Find where the given text appears and provide that cell's center as [x, y] coordinate. 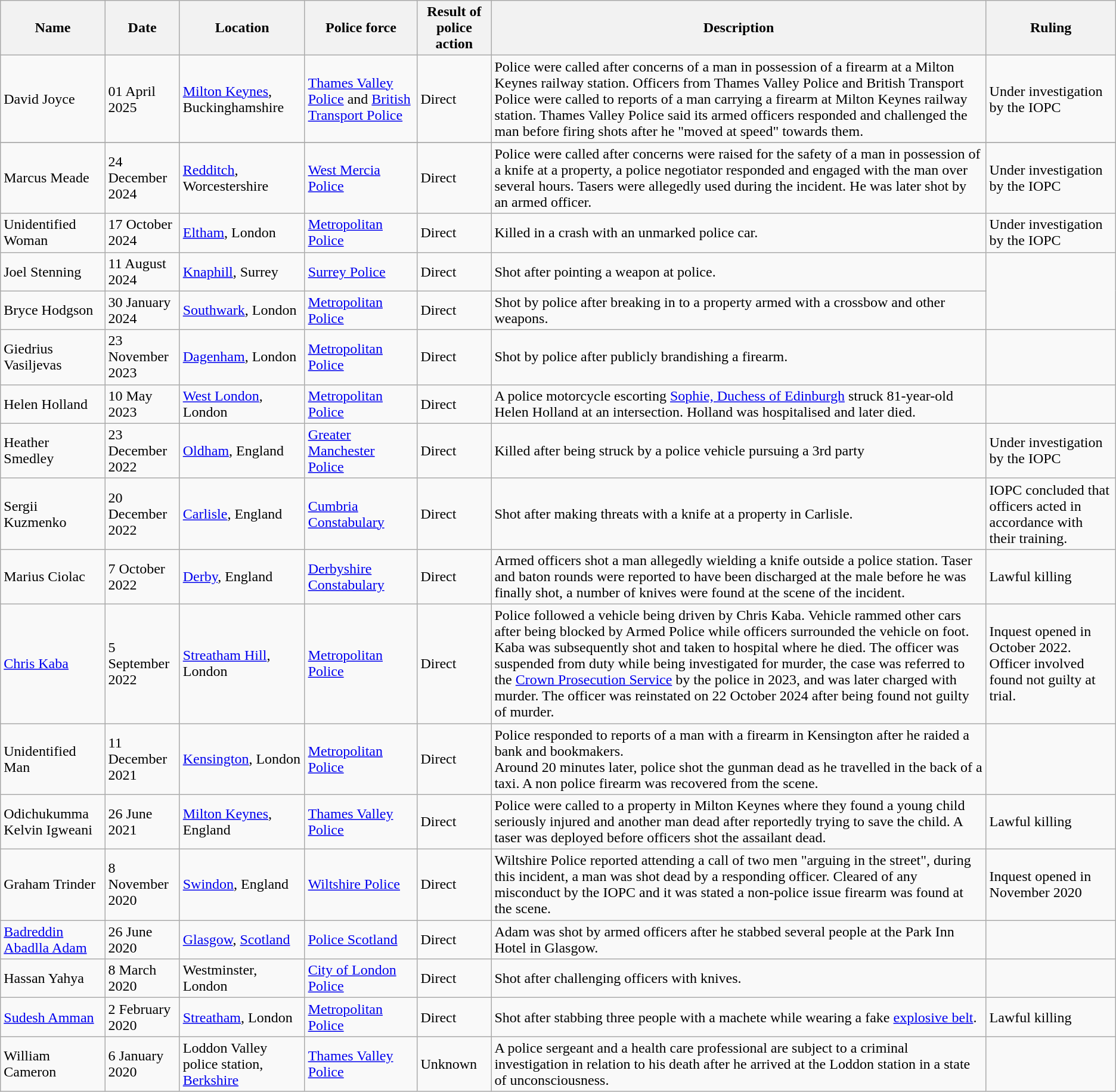
West Mercia Police [361, 178]
Southwark, London [242, 310]
Shot after challenging officers with knives. [739, 979]
Shot after pointing a weapon at police. [739, 272]
Milton Keynes, Buckinghamshire [242, 99]
20 December 2022 [142, 514]
Streatham, London [242, 1017]
Police Scotland [361, 939]
Sudesh Amman [52, 1017]
Joel Stenning [52, 272]
IOPC concluded that officers acted in accordance with their training. [1050, 514]
Knaphill, Surrey [242, 272]
Marcus Meade [52, 178]
Derby, England [242, 576]
Shot after making threats with a knife at a property in Carlisle. [739, 514]
Graham Trinder [52, 885]
Killed after being struck by a police vehicle pursuing a 3rd party [739, 451]
Location [242, 28]
Dagenham, London [242, 357]
Adam was shot by armed officers after he stabbed several people at the Park Inn Hotel in Glasgow. [739, 939]
Unknown [454, 1064]
Sergii Kuzmenko [52, 514]
Killed in a crash with an unmarked police car. [739, 232]
Swindon, England [242, 885]
Loddon Valley police station, Berkshire [242, 1064]
Greater Manchester Police [361, 451]
Cumbria Constabulary [361, 514]
Oldham, England [242, 451]
Hassan Yahya [52, 979]
23 December 2022 [142, 451]
Date [142, 28]
Unidentified Man [52, 759]
Description [739, 28]
William Cameron [52, 1064]
Inquest opened in November 2020 [1050, 885]
8 November 2020 [142, 885]
8 March 2020 [142, 979]
6 January 2020 [142, 1064]
Shot after stabbing three people with a machete while wearing a fake explosive belt. [739, 1017]
Chris Kaba [52, 663]
26 June 2020 [142, 939]
Wiltshire Police [361, 885]
26 June 2021 [142, 822]
7 October 2022 [142, 576]
11 December 2021 [142, 759]
Shot by police after breaking in to a property armed with a crossbow and other weapons. [739, 310]
Police force [361, 28]
Redditch, Worcestershire [242, 178]
Inquest opened in October 2022. Officer involved found not guilty at trial. [1050, 663]
Heather Smedley [52, 451]
Odichukumma Kelvin Igweani [52, 822]
Name [52, 28]
Shot by police after publicly brandishing a firearm. [739, 357]
Bryce Hodgson [52, 310]
Streatham Hill, London [242, 663]
10 May 2023 [142, 404]
Glasgow, Scotland [242, 939]
5 September 2022 [142, 663]
Westminster, London [242, 979]
23 November 2023 [142, 357]
David Joyce [52, 99]
Giedrius Vasiljevas [52, 357]
City of London Police [361, 979]
24 December 2024 [142, 178]
30 January 2024 [142, 310]
West London, London [242, 404]
11 August 2024 [142, 272]
Derbyshire Constabulary [361, 576]
01 April 2025 [142, 99]
Helen Holland [52, 404]
Kensington, London [242, 759]
Thames Valley Police and British Transport Police [361, 99]
Result of police action [454, 28]
17 October 2024 [142, 232]
Marius Ciolac [52, 576]
Surrey Police [361, 272]
Ruling [1050, 28]
2 February 2020 [142, 1017]
Badreddin Abadlla Adam [52, 939]
Unidentified Woman [52, 232]
Carlisle, England [242, 514]
Milton Keynes, England [242, 822]
Eltham, London [242, 232]
